Find where the given text appears and provide that cell's center as [X, Y] coordinate. 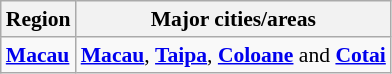
Region [38, 19]
Macau, Taipa, Coloane and Cotai [234, 55]
Macau [38, 55]
Major cities/areas [234, 19]
